Scan for the cell matching the given text and deliver its [X, Y] coordinate at center. 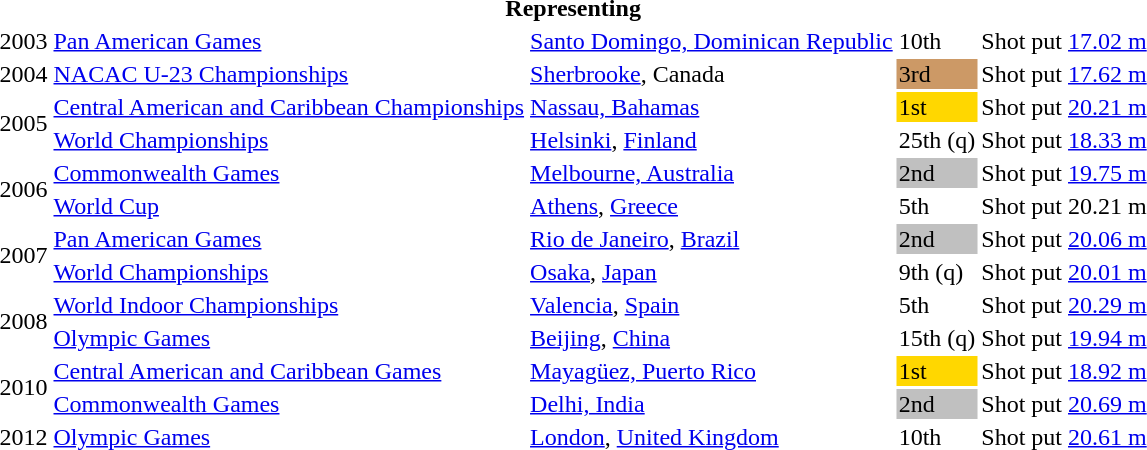
9th (q) [937, 272]
Melbourne, Australia [712, 173]
World Cup [289, 206]
10th [937, 41]
Helsinki, Finland [712, 140]
Nassau, Bahamas [712, 107]
Beijing, China [712, 338]
NACAC U-23 Championships [289, 74]
Santo Domingo, Dominican Republic [712, 41]
Athens, Greece [712, 206]
15th (q) [937, 338]
Sherbrooke, Canada [712, 74]
Mayagüez, Puerto Rico [712, 371]
Osaka, Japan [712, 272]
World Indoor Championships [289, 305]
Rio de Janeiro, Brazil [712, 239]
Delhi, India [712, 404]
25th (q) [937, 140]
Central American and Caribbean Championships [289, 107]
Central American and Caribbean Games [289, 371]
Valencia, Spain [712, 305]
Olympic Games [289, 338]
3rd [937, 74]
